Pinpoint the cell where the given text exists, returning its (x, y) midpoint coordinate. 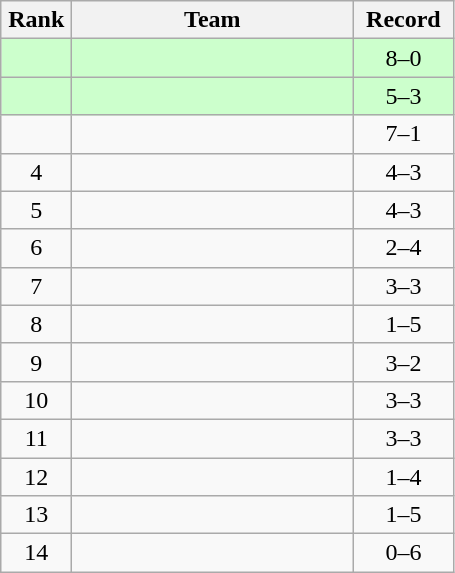
12 (36, 477)
9 (36, 362)
8 (36, 324)
5–3 (404, 96)
13 (36, 515)
11 (36, 438)
Rank (36, 20)
Team (212, 20)
0–6 (404, 553)
1–4 (404, 477)
7 (36, 286)
Record (404, 20)
7–1 (404, 134)
14 (36, 553)
6 (36, 248)
2–4 (404, 248)
3–2 (404, 362)
10 (36, 400)
5 (36, 210)
4 (36, 172)
8–0 (404, 58)
